Identify which cell holds the provided text, then report its [x, y] central coordinate. 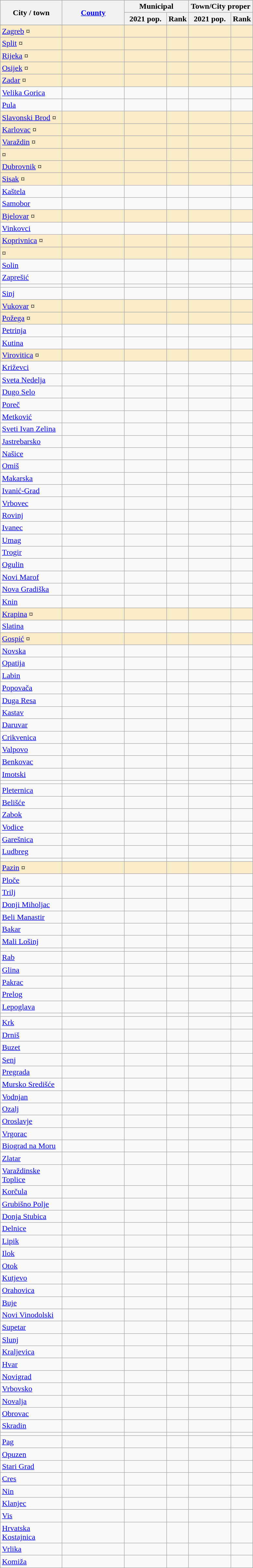
Vodnjan [31, 1097]
Rovinj [31, 515]
Vis [31, 1516]
Donja Stubica [31, 1216]
Korčula [31, 1192]
Koprivnica ¤ [31, 241]
Labin [31, 676]
Umag [31, 540]
Rijeka ¤ [31, 56]
Petrinja [31, 330]
Metković [31, 417]
Crikvenica [31, 737]
Vrbovec [31, 503]
Vrlika [31, 1549]
Hvar [31, 1364]
Lepoglava [31, 1007]
Duga Resa [31, 700]
Ploče [31, 880]
Slatina [31, 626]
Osijek ¤ [31, 68]
Komiža [31, 1562]
Skradin [31, 1426]
Orahovica [31, 1290]
Virovitica ¤ [31, 355]
Pleternica [31, 790]
Zabok [31, 815]
Lipik [31, 1241]
Buzet [31, 1047]
Požega ¤ [31, 318]
Solin [31, 265]
Krk [31, 1023]
Kastav [31, 712]
Varaždinske Toplice [31, 1175]
Obrovac [31, 1414]
Nova Gradiška [31, 589]
Valpovo [31, 750]
Drniš [31, 1035]
Supetar [31, 1327]
Trilj [31, 892]
Vukovar ¤ [31, 306]
Kutjevo [31, 1278]
Trogir [31, 552]
Oroslavje [31, 1121]
Vinkovci [31, 228]
Belišće [31, 802]
Dubrovnik ¤ [31, 167]
Nin [31, 1491]
Omiš [31, 466]
Benkovac [31, 762]
Novska [31, 651]
Pag [31, 1442]
Klanjec [31, 1504]
Popovača [31, 688]
Sveta Nedelja [31, 380]
Dugo Selo [31, 392]
Otok [31, 1266]
Split ¤ [31, 43]
Ozalj [31, 1109]
Ilok [31, 1253]
Opatija [31, 663]
Grubišno Polje [31, 1204]
Gospić ¤ [31, 639]
Prelog [31, 994]
Pregrada [31, 1072]
Slavonski Brod ¤ [31, 117]
Križevci [31, 368]
Bakar [31, 929]
Municipal [156, 6]
Novi Marof [31, 577]
Knin [31, 602]
Sveti Ivan Zelina [31, 429]
Pazin ¤ [31, 868]
Sinj [31, 293]
Daruvar [31, 725]
Town/City proper [221, 6]
Poreč [31, 404]
Slunj [31, 1340]
Donji Miholjac [31, 904]
Ivanić-Grad [31, 491]
Rab [31, 958]
Zaprešić [31, 278]
Pakrac [31, 982]
Novalja [31, 1401]
Velika Gorica [31, 93]
Kraljevica [31, 1352]
Buje [31, 1303]
Ludbreg [31, 852]
Vrbovsko [31, 1389]
Senj [31, 1060]
Makarska [31, 478]
Delnice [31, 1229]
Karlovac ¤ [31, 130]
Kutina [31, 343]
Sisak ¤ [31, 179]
Imotski [31, 774]
Ogulin [31, 565]
Novigrad [31, 1377]
Biograd na Moru [31, 1146]
County [93, 13]
Ivanec [31, 528]
City / town [31, 13]
Stari Grad [31, 1466]
Cres [31, 1479]
Zlatar [31, 1158]
Beli Manastir [31, 917]
Jastrebarsko [31, 441]
Zadar ¤ [31, 80]
Našice [31, 454]
Krapina ¤ [31, 614]
Vrgorac [31, 1134]
Glina [31, 970]
Garešnica [31, 839]
Mursko Središće [31, 1084]
Samobor [31, 204]
Bjelovar ¤ [31, 216]
Opuzen [31, 1454]
Zagreb ¤ [31, 31]
Kaštela [31, 191]
Novi Vinodolski [31, 1315]
Hrvatska Kostajnica [31, 1532]
Pula [31, 105]
Varaždin ¤ [31, 142]
Mali Lošinj [31, 942]
Vodice [31, 827]
